Search for the cell housing the specified text and yield its [x, y] center coordinate. 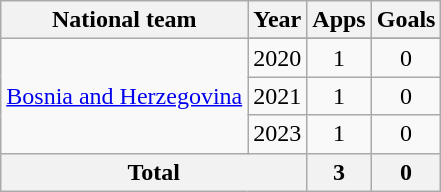
Goals [406, 20]
Apps [339, 20]
2023 [278, 134]
Total [154, 172]
3 [339, 172]
Year [278, 20]
2021 [278, 96]
Bosnia and Herzegovina [124, 96]
2020 [278, 58]
National team [124, 20]
